Return [x, y] of the center of cell containing provided text 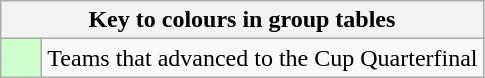
Teams that advanced to the Cup Quarterfinal [262, 58]
Key to colours in group tables [242, 20]
